Determine the (X, Y) coordinate at the center of the cell enclosing the given text.  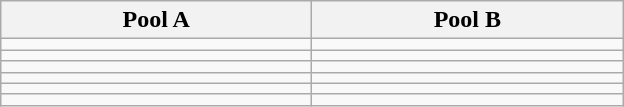
Pool A (156, 20)
Pool B (468, 20)
